Pinpoint the cell where the given text exists, returning its [X, Y] midpoint coordinate. 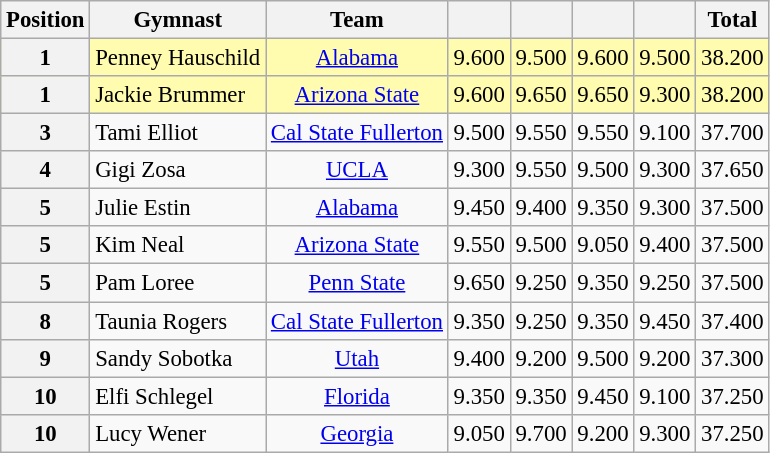
Kim Neal [178, 245]
Team [358, 20]
3 [46, 133]
Sandy Sobotka [178, 358]
Utah [358, 358]
Elfi Schlegel [178, 396]
Penney Hauschild [178, 58]
8 [46, 321]
Gymnast [178, 20]
37.700 [732, 133]
Total [732, 20]
Julie Estin [178, 208]
Jackie Brummer [178, 95]
Gigi Zosa [178, 170]
37.650 [732, 170]
UCLA [358, 170]
4 [46, 170]
Pam Loree [178, 283]
Georgia [358, 433]
Tami Elliot [178, 133]
37.400 [732, 321]
Taunia Rogers [178, 321]
Penn State [358, 283]
Lucy Wener [178, 433]
9 [46, 358]
Position [46, 20]
9.700 [541, 433]
Florida [358, 396]
37.300 [732, 358]
